Capture the cell that displays the provided text and extract its (X, Y) central coordinate. 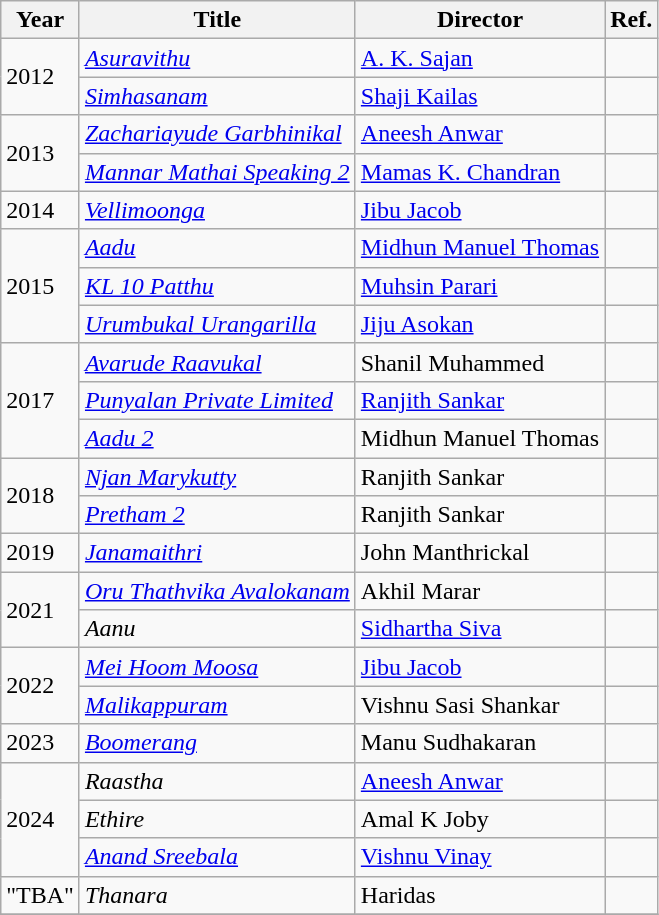
Manu Sudhakaran (480, 743)
Aadu (217, 248)
Urumbukal Urangarilla (217, 324)
Zachariayude Garbhinikal (217, 134)
Oru Thathvika Avalokanam (217, 591)
Director (480, 20)
Jiju Asokan (480, 324)
2022 (40, 686)
Title (217, 20)
Anand Sreebala (217, 857)
Mannar Mathai Speaking 2 (217, 172)
Boomerang (217, 743)
Raastha (217, 781)
A. K. Sajan (480, 58)
2013 (40, 153)
2019 (40, 553)
Vellimoonga (217, 210)
John Manthrickal (480, 553)
Malikappuram (217, 705)
Asuravithu (217, 58)
Janamaithri (217, 553)
Akhil Marar (480, 591)
Year (40, 20)
Ethire (217, 819)
2017 (40, 400)
2021 (40, 610)
2015 (40, 286)
KL 10 Patthu (217, 286)
Muhsin Parari (480, 286)
"TBA" (40, 895)
Thanara (217, 895)
2024 (40, 819)
Ref. (632, 20)
Mei Hoom Moosa (217, 667)
Vishnu Sasi Shankar (480, 705)
Punyalan Private Limited (217, 400)
Pretham 2 (217, 515)
2023 (40, 743)
Aanu (217, 629)
2012 (40, 77)
Vishnu Vinay (480, 857)
Mamas K. Chandran (480, 172)
Sidhartha Siva (480, 629)
Avarude Raavukal (217, 362)
2014 (40, 210)
Shanil Muhammed (480, 362)
Shaji Kailas (480, 96)
2018 (40, 496)
Amal K Joby (480, 819)
Simhasanam (217, 96)
Aadu 2 (217, 438)
Njan Marykutty (217, 477)
Haridas (480, 895)
